Return the [X, Y] coordinate for the center point of the cell that contains the specified text.  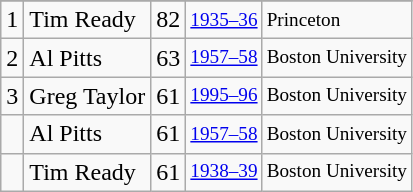
1995–96 [224, 96]
3 [12, 96]
Princeton [336, 20]
63 [168, 58]
2 [12, 58]
1938–39 [224, 172]
Greg Taylor [88, 96]
1 [12, 20]
82 [168, 20]
1935–36 [224, 20]
